Locate the cell with the specified text and output its [X, Y] center coordinate. 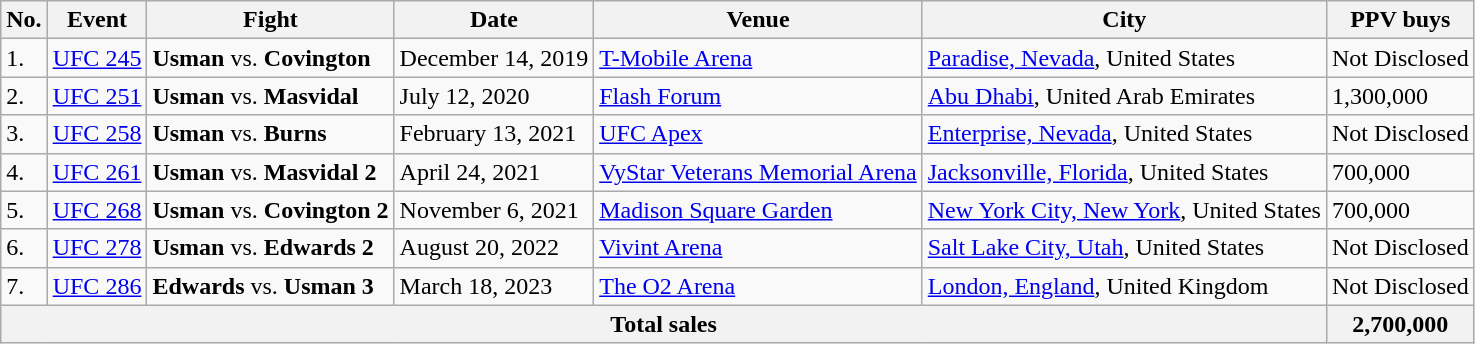
Abu Dhabi, United Arab Emirates [1124, 96]
No. [24, 20]
1,300,000 [1400, 96]
Event [97, 20]
UFC 261 [97, 172]
July 12, 2020 [494, 96]
UFC 278 [97, 248]
6. [24, 248]
Flash Forum [758, 96]
Usman vs. Masvidal 2 [270, 172]
Edwards vs. Usman 3 [270, 286]
Total sales [664, 324]
3. [24, 134]
Madison Square Garden [758, 210]
1. [24, 58]
T-Mobile Arena [758, 58]
UFC 258 [97, 134]
4. [24, 172]
December 14, 2019 [494, 58]
UFC 286 [97, 286]
Usman vs. Covington 2 [270, 210]
The O2 Arena [758, 286]
London, England, United Kingdom [1124, 286]
Paradise, Nevada, United States [1124, 58]
February 13, 2021 [494, 134]
Salt Lake City, Utah, United States [1124, 248]
2. [24, 96]
Date [494, 20]
Usman vs. Burns [270, 134]
UFC Apex [758, 134]
7. [24, 286]
UFC 245 [97, 58]
Jacksonville, Florida, United States [1124, 172]
New York City, New York, United States [1124, 210]
2,700,000 [1400, 324]
Enterprise, Nevada, United States [1124, 134]
5. [24, 210]
PPV buys [1400, 20]
Usman vs. Covington [270, 58]
Fight [270, 20]
Vivint Arena [758, 248]
UFC 268 [97, 210]
City [1124, 20]
Venue [758, 20]
April 24, 2021 [494, 172]
August 20, 2022 [494, 248]
November 6, 2021 [494, 210]
VyStar Veterans Memorial Arena [758, 172]
Usman vs. Masvidal [270, 96]
UFC 251 [97, 96]
Usman vs. Edwards 2 [270, 248]
March 18, 2023 [494, 286]
